From the cell containing the given text, extract its center point as [X, Y] coordinate. 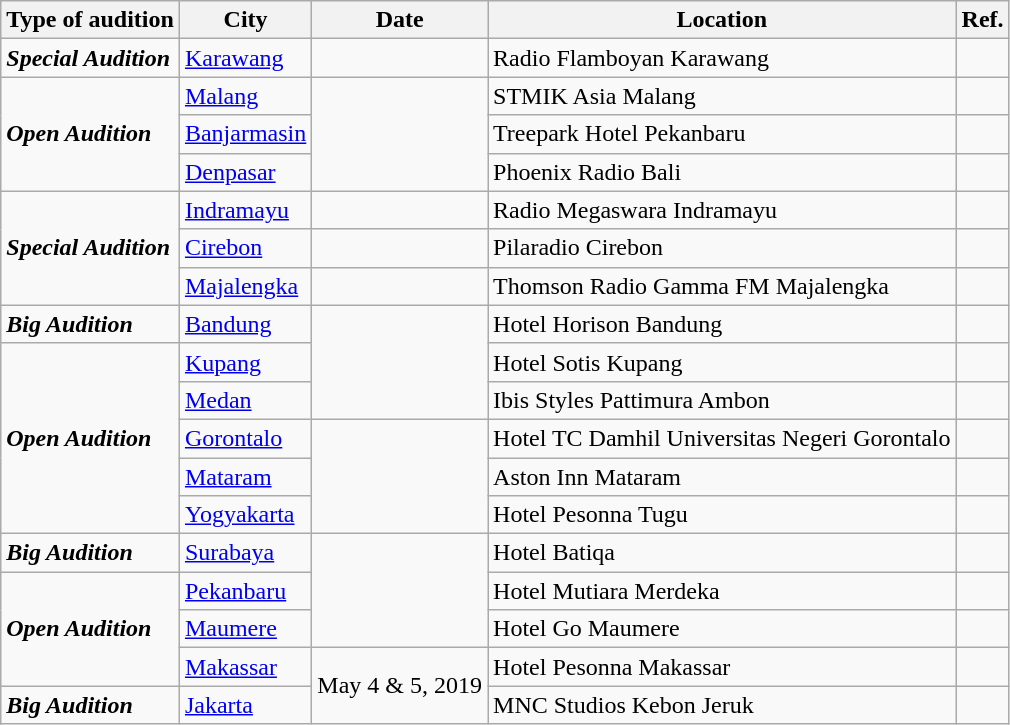
Denpasar [245, 172]
Makassar [245, 667]
Hotel Batiqa [722, 553]
Malang [245, 96]
Surabaya [245, 553]
Hotel TC Damhil Universitas Negeri Gorontalo [722, 438]
Aston Inn Mataram [722, 477]
Cirebon [245, 248]
City [245, 20]
Pilaradio Cirebon [722, 248]
Hotel Sotis Kupang [722, 362]
May 4 & 5, 2019 [400, 686]
Kupang [245, 362]
Hotel Pesonna Makassar [722, 667]
Ibis Styles Pattimura Ambon [722, 400]
Hotel Pesonna Tugu [722, 515]
Hotel Go Maumere [722, 629]
Ref. [982, 20]
Indramayu [245, 210]
Yogyakarta [245, 515]
Jakarta [245, 705]
Hotel Horison Bandung [722, 324]
Date [400, 20]
Radio Flamboyan Karawang [722, 58]
Maumere [245, 629]
MNC Studios Kebon Jeruk [722, 705]
Thomson Radio Gamma FM Majalengka [722, 286]
Mataram [245, 477]
Location [722, 20]
Phoenix Radio Bali [722, 172]
STMIK Asia Malang [722, 96]
Treepark Hotel Pekanbaru [722, 134]
Gorontalo [245, 438]
Radio Megaswara Indramayu [722, 210]
Karawang [245, 58]
Hotel Mutiara Merdeka [722, 591]
Banjarmasin [245, 134]
Medan [245, 400]
Bandung [245, 324]
Type of audition [90, 20]
Pekanbaru [245, 591]
Majalengka [245, 286]
